From the cell containing the given text, extract its center point as [X, Y] coordinate. 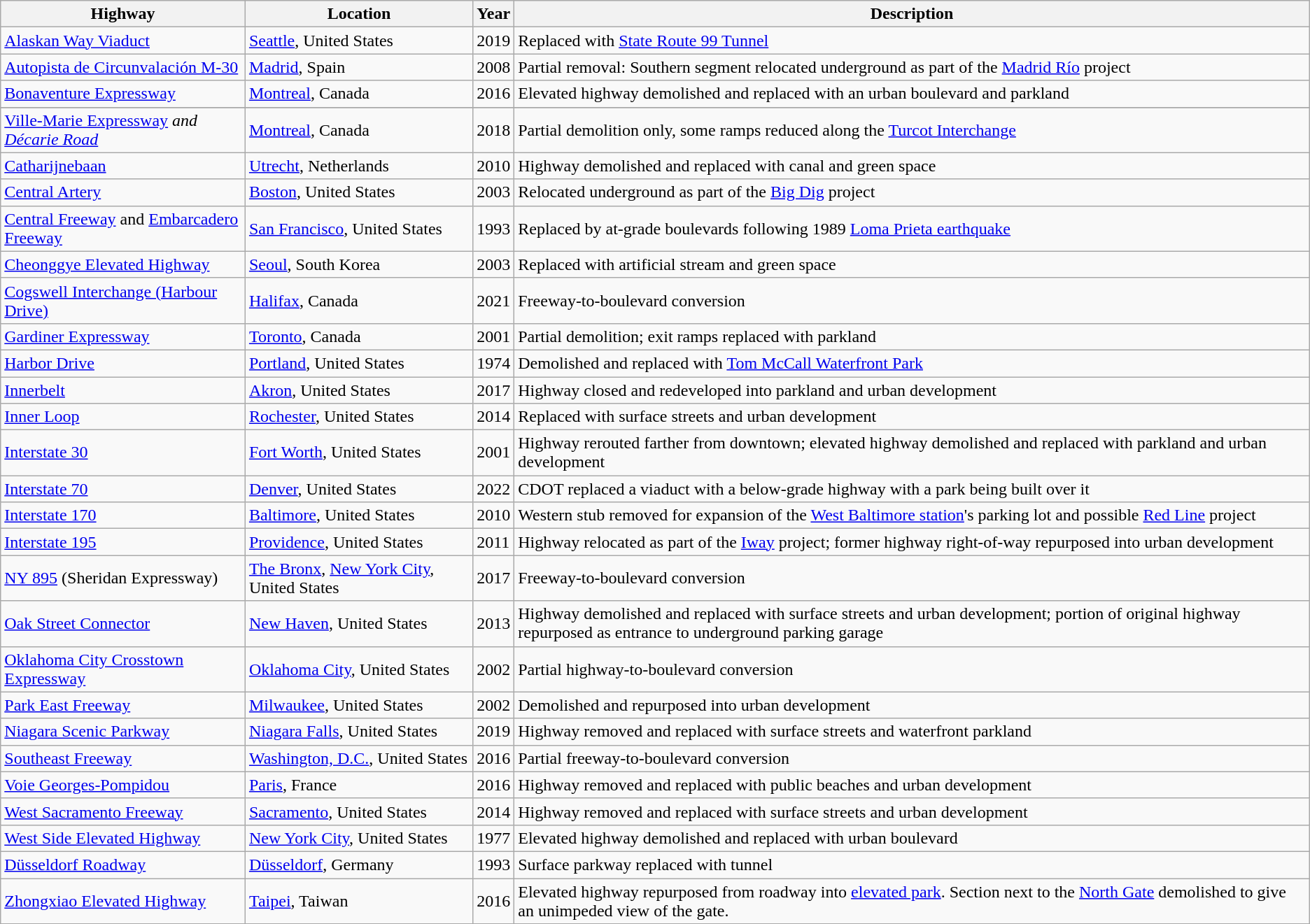
Highway removed and replaced with public beaches and urban development [913, 785]
Partial demolition; exit ramps replaced with parkland [913, 336]
2021 [494, 301]
Demolished and replaced with Tom McCall Waterfront Park [913, 363]
Ville-Marie Expressway and Décarie Road [123, 130]
Location [358, 14]
Düsseldorf Roadway [123, 865]
Seattle, United States [358, 41]
Highway closed and redeveloped into parkland and urban development [913, 390]
Park East Freeway [123, 705]
Highway demolished and replaced with canal and green space [913, 166]
Highway relocated as part of the Iway project; former highway right-of-way repurposed into urban development [913, 542]
Akron, United States [358, 390]
Replaced with artificial stream and green space [913, 264]
Replaced by at-grade boulevards following 1989 Loma Prieta earthquake [913, 228]
Voie Georges-Pompidou [123, 785]
Düsseldorf, Germany [358, 865]
Paris, France [358, 785]
West Side Elevated Highway [123, 838]
Highway [123, 14]
Oklahoma City, United States [358, 669]
Highway rerouted farther from downtown; elevated highway demolished and replaced with parkland and urban development [913, 453]
2011 [494, 542]
Elevated highway repurposed from roadway into elevated park. Section next to the North Gate demolished to give an unimpeded view of the gate. [913, 901]
Providence, United States [358, 542]
1977 [494, 838]
Southeast Freeway [123, 758]
Utrecht, Netherlands [358, 166]
CDOT replaced a viaduct with a below-grade highway with a park being built over it [913, 489]
Elevated highway demolished and replaced with urban boulevard [913, 838]
Rochester, United States [358, 417]
Baltimore, United States [358, 516]
Gardiner Expressway [123, 336]
Replaced with surface streets and urban development [913, 417]
Seoul, South Korea [358, 264]
Zhongxiao Elevated Highway [123, 901]
Interstate 195 [123, 542]
The Bronx, New York City, United States [358, 578]
Cheonggye Elevated Highway [123, 264]
New Haven, United States [358, 624]
Elevated highway demolished and replaced with an urban boulevard and parkland [913, 94]
Autopista de Circunvalación M-30 [123, 67]
Catharijnebaan [123, 166]
Interstate 30 [123, 453]
Year [494, 14]
San Francisco, United States [358, 228]
Alaskan Way Viaduct [123, 41]
2018 [494, 130]
2022 [494, 489]
Partial demolition only, some ramps reduced along the Turcot Interchange [913, 130]
NY 895 (Sheridan Expressway) [123, 578]
Oklahoma City Crosstown Expressway [123, 669]
Harbor Drive [123, 363]
Washington, D.C., United States [358, 758]
Western stub removed for expansion of the West Baltimore station's parking lot and possible Red Line project [913, 516]
Madrid, Spain [358, 67]
1974 [494, 363]
Bonaventure Expressway [123, 94]
Sacramento, United States [358, 811]
Portland, United States [358, 363]
Highway removed and replaced with surface streets and waterfront parkland [913, 732]
Fort Worth, United States [358, 453]
Niagara Falls, United States [358, 732]
Partial highway-to-boulevard conversion [913, 669]
Interstate 170 [123, 516]
Partial removal: Southern segment relocated underground as part of the Madrid Río project [913, 67]
Toronto, Canada [358, 336]
Halifax, Canada [358, 301]
West Sacramento Freeway [123, 811]
Innerbelt [123, 390]
Central Freeway and Embarcadero Freeway [123, 228]
Cogswell Interchange (Harbour Drive) [123, 301]
Denver, United States [358, 489]
Milwaukee, United States [358, 705]
Description [913, 14]
Oak Street Connector [123, 624]
Inner Loop [123, 417]
Relocated underground as part of the Big Dig project [913, 192]
Demolished and repurposed into urban development [913, 705]
Boston, United States [358, 192]
New York City, United States [358, 838]
Central Artery [123, 192]
Highway removed and replaced with surface streets and urban development [913, 811]
Niagara Scenic Parkway [123, 732]
Interstate 70 [123, 489]
Partial freeway-to-boulevard conversion [913, 758]
2013 [494, 624]
2008 [494, 67]
Surface parkway replaced with tunnel [913, 865]
Replaced with State Route 99 Tunnel [913, 41]
Taipei, Taiwan [358, 901]
